Identify which cell holds the provided text, then report its (X, Y) central coordinate. 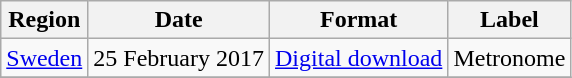
Date (179, 20)
25 February 2017 (179, 58)
Format (359, 20)
Sweden (44, 58)
Region (44, 20)
Digital download (359, 58)
Label (510, 20)
Metronome (510, 58)
